Capture the cell that displays the provided text and extract its (X, Y) central coordinate. 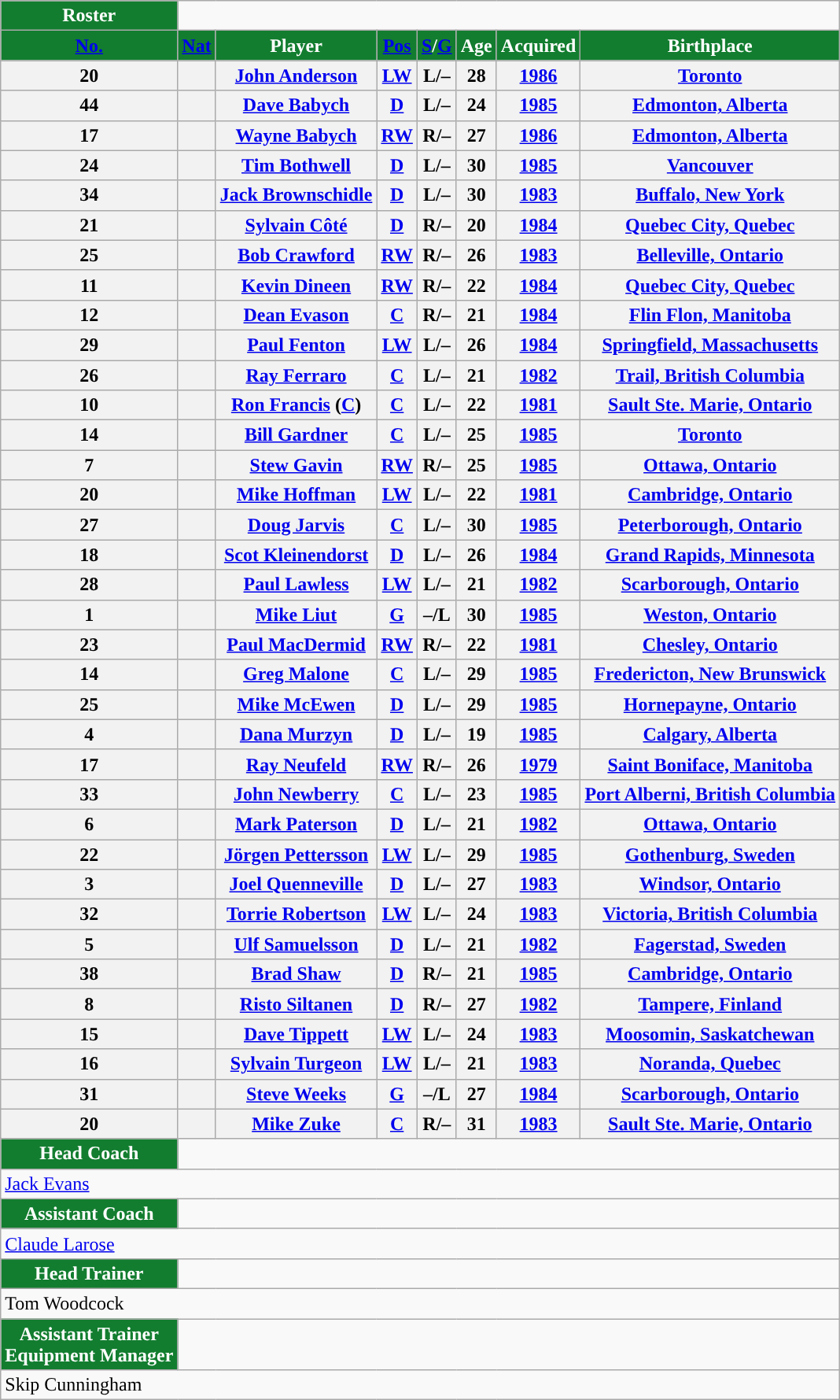
Dave Babych (296, 105)
Head Trainer (90, 1273)
Bill Gardner (296, 435)
Birthplace (710, 46)
Scot Kleinendorst (296, 555)
Saint Boniface, Manitoba (710, 764)
3 (90, 885)
Paul Lawless (296, 585)
Steve Weeks (296, 1094)
Doug Jarvis (296, 525)
Skip Cunningham (420, 1385)
Mike Liut (296, 615)
Calgary, Alberta (710, 734)
Victoria, British Columbia (710, 914)
Age (477, 46)
33 (90, 794)
Kevin Dineen (296, 285)
6 (90, 824)
Sylvain Turgeon (296, 1064)
Dean Evason (296, 315)
Peterborough, Ontario (710, 525)
Dave Tippett (296, 1034)
Joel Quenneville (296, 885)
Buffalo, New York (710, 195)
Grand Rapids, Minnesota (710, 555)
11 (90, 285)
Mike McEwen (296, 704)
Player (296, 46)
Moosomin, Saskatchewan (710, 1034)
32 (90, 914)
Jörgen Pettersson (296, 854)
7 (90, 465)
38 (90, 974)
4 (90, 734)
1979 (538, 764)
Stew Gavin (296, 465)
Head Coach (90, 1154)
Bob Crawford (296, 255)
Ray Neufeld (296, 764)
Claude Larose (420, 1243)
Fredericton, New Brunswick (710, 674)
Dana Murzyn (296, 734)
Ray Ferraro (296, 375)
Port Alberni, British Columbia (710, 794)
Tampere, Finland (710, 1004)
Paul Fenton (296, 345)
Mark Paterson (296, 824)
19 (477, 734)
S/G (437, 46)
Sylvain Côté (296, 225)
John Newberry (296, 794)
Belleville, Ontario (710, 255)
16 (90, 1064)
8 (90, 1004)
Chesley, Ontario (710, 645)
Hornepayne, Ontario (710, 704)
Assistant Coach (90, 1213)
Gothenburg, Sweden (710, 854)
34 (90, 195)
Springfield, Massachusetts (710, 345)
John Anderson (296, 76)
Jack Evans (420, 1184)
Jack Brownschidle (296, 195)
Trail, British Columbia (710, 375)
No. (90, 46)
Brad Shaw (296, 974)
Ron Francis (C) (296, 405)
Roster (90, 16)
Fagerstad, Sweden (710, 944)
Tom Woodcock (420, 1303)
Assistant TrainerEquipment Manager (90, 1344)
10 (90, 405)
Wayne Babych (296, 135)
Ulf Samuelsson (296, 944)
Risto Siltanen (296, 1004)
Pos (397, 46)
15 (90, 1034)
Flin Flon, Manitoba (710, 315)
Mike Zuke (296, 1124)
Torrie Robertson (296, 914)
1 (90, 615)
Greg Malone (296, 674)
Mike Hoffman (296, 495)
Paul MacDermid (296, 645)
Tim Bothwell (296, 165)
Acquired (538, 46)
18 (90, 555)
44 (90, 105)
Nat (197, 46)
12 (90, 315)
Windsor, Ontario (710, 885)
Vancouver (710, 165)
Weston, Ontario (710, 615)
5 (90, 944)
Noranda, Quebec (710, 1064)
